For the text-containing cell, return its midpoint in [x, y] coordinate format. 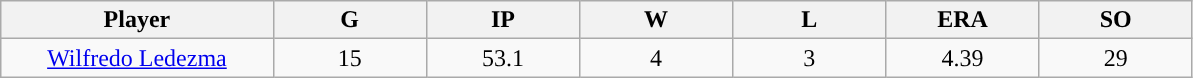
15 [350, 58]
4 [656, 58]
L [810, 20]
IP [502, 20]
Wilfredo Ledezma [137, 58]
G [350, 20]
3 [810, 58]
4.39 [962, 58]
Player [137, 20]
ERA [962, 20]
29 [1116, 58]
SO [1116, 20]
W [656, 20]
53.1 [502, 58]
